Scan for the cell matching the given text and deliver its [X, Y] coordinate at center. 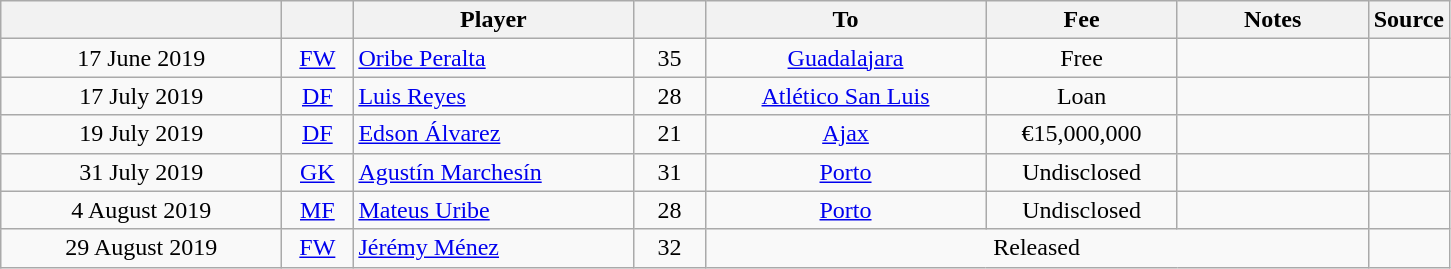
Luis Reyes [494, 96]
Agustín Marchesín [494, 172]
Guadalajara [846, 58]
29 August 2019 [142, 248]
32 [670, 248]
Source [1408, 20]
31 July 2019 [142, 172]
31 [670, 172]
Atlético San Luis [846, 96]
Ajax [846, 134]
Released [1036, 248]
Jérémy Ménez [494, 248]
Edson Álvarez [494, 134]
4 August 2019 [142, 210]
€15,000,000 [1082, 134]
Notes [1272, 20]
Loan [1082, 96]
Free [1082, 58]
21 [670, 134]
To [846, 20]
17 July 2019 [142, 96]
Mateus Uribe [494, 210]
Oribe Peralta [494, 58]
Player [494, 20]
Fee [1082, 20]
35 [670, 58]
19 July 2019 [142, 134]
MF [318, 210]
GK [318, 172]
17 June 2019 [142, 58]
